Extract the (X, Y) coordinate from the center of the cell holding the provided text.  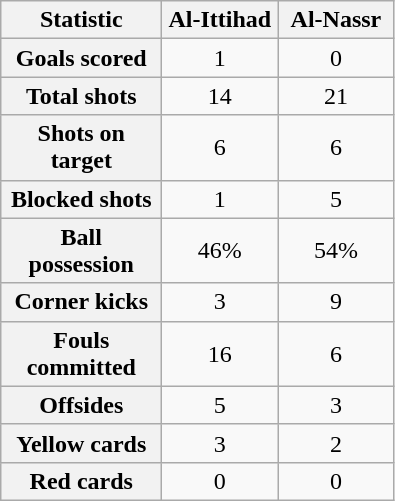
Fouls committed (82, 354)
Statistic (82, 20)
Al-Nassr (336, 20)
21 (336, 96)
14 (220, 96)
46% (220, 250)
Offsides (82, 405)
9 (336, 302)
16 (220, 354)
Corner kicks (82, 302)
54% (336, 250)
Total shots (82, 96)
2 (336, 443)
Red cards (82, 481)
Shots on target (82, 148)
Al-Ittihad (220, 20)
Blocked shots (82, 199)
Goals scored (82, 58)
Yellow cards (82, 443)
Ball possession (82, 250)
